For the text-containing cell, return its midpoint in (X, Y) coordinate format. 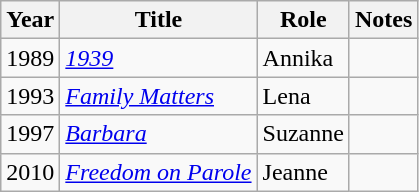
1993 (30, 96)
Title (158, 20)
2010 (30, 172)
Annika (303, 58)
Year (30, 20)
Jeanne (303, 172)
1939 (158, 58)
1997 (30, 134)
Role (303, 20)
1989 (30, 58)
Suzanne (303, 134)
Barbara (158, 134)
Family Matters (158, 96)
Notes (383, 20)
Lena (303, 96)
Freedom on Parole (158, 172)
